Output the [X, Y] coordinate of the center of the cell containing the given text.  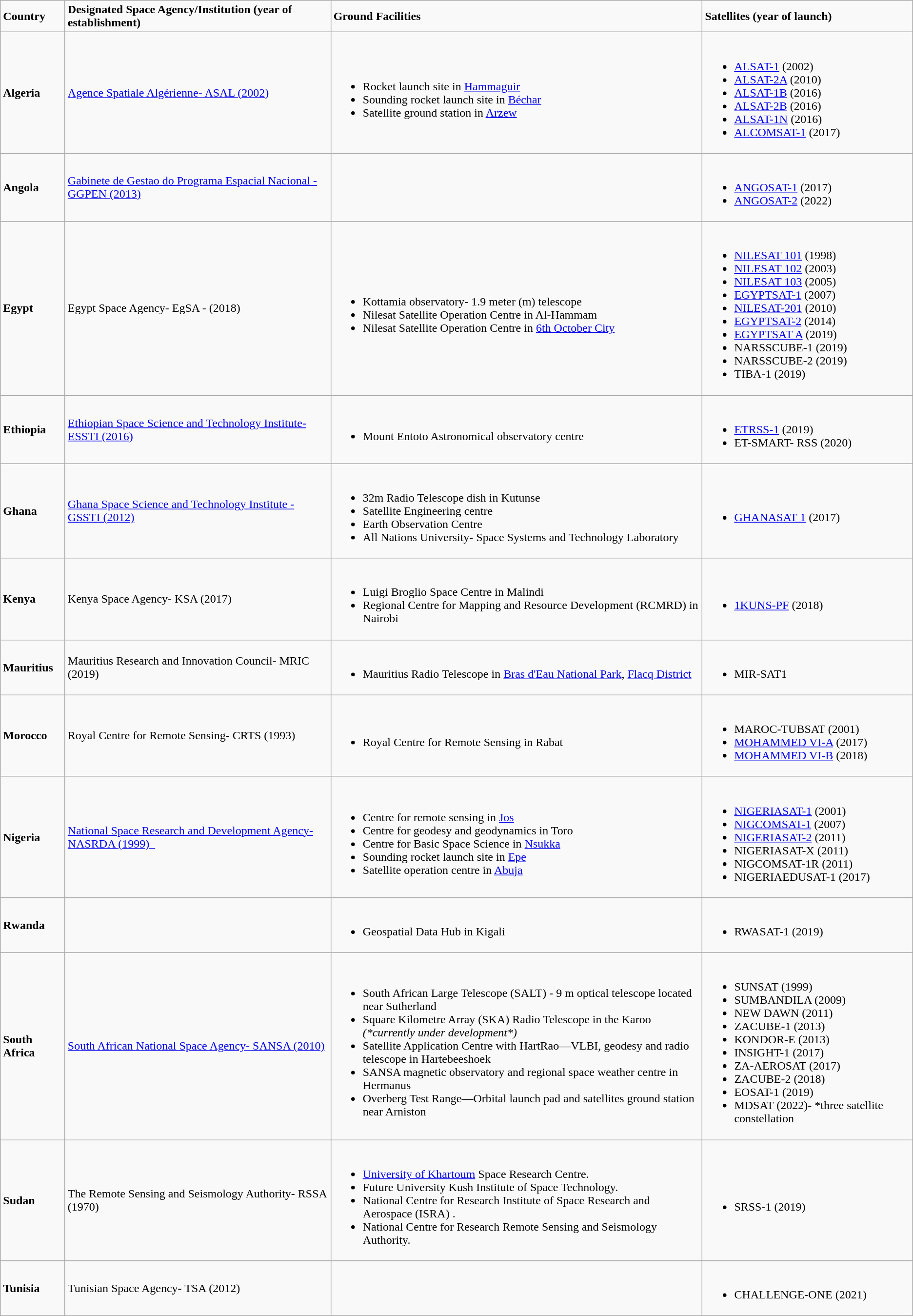
Egypt Space Agency- EgSA - (2018) [198, 308]
Nigeria [33, 837]
Ethiopian Space Science and Technology Institute- ESSTI (2016) [198, 429]
Ghana Space Science and Technology Institute - GSSTI (2012) [198, 511]
Designated Space Agency/Institution (year of establishment) [198, 17]
Egypt [33, 308]
Ghana [33, 511]
Gabinete de Gestao do Programa Espacial Nacional - GGPEN (2013) [198, 187]
ANGOSAT-1 (2017)ANGOSAT-2 (2022) [808, 187]
CHALLENGE-ONE (2021) [808, 1288]
Mount Entoto Astronomical observatory centre [516, 429]
GHANASAT 1 (2017) [808, 511]
Mauritius Radio Telescope in Bras d'Eau National Park, Flacq District [516, 668]
Satellites (year of launch) [808, 17]
The Remote Sensing and Seismology Authority- RSSA (1970) [198, 1200]
Rocket launch site in HammaguirSounding rocket launch site in BécharSatellite ground station in Arzew [516, 93]
Angola [33, 187]
Agence Spatiale Algérienne- ASAL (2002) [198, 93]
Morocco [33, 736]
Ground Facilities [516, 17]
MIR-SAT1 [808, 668]
1KUNS-PF (2018) [808, 599]
NIGERIASAT-1 (2001)NIGCOMSAT-1 (2007)NIGERIASAT-2 (2011)NIGERIASAT-X (2011)NIGCOMSAT-1R (2011)NIGERIAEDUSAT-1 (2017) [808, 837]
Royal Centre for Remote Sensing in Rabat [516, 736]
Luigi Broglio Space Centre in MalindiRegional Centre for Mapping and Resource Development (RCMRD) in Nairobi [516, 599]
Kenya Space Agency- KSA (2017) [198, 599]
National Space Research and Development Agency- NASRDA (1999) [198, 837]
Mauritius [33, 668]
Ethiopia [33, 429]
ALSAT-1 (2002)ALSAT-2A (2010)ALSAT-1B (2016)ALSAT-2B (2016)ALSAT-1N (2016)ALCOMSAT-1 (2017) [808, 93]
Mauritius Research and Innovation Council- MRIC (2019) [198, 668]
Tunisian Space Agency- TSA (2012) [198, 1288]
Sudan [33, 1200]
Rwanda [33, 925]
Algeria [33, 93]
South Africa [33, 1046]
Kottamia observatory- 1.9 meter (m) telescopeNilesat Satellite Operation Centre in Al-HammamNilesat Satellite Operation Centre in 6th October City [516, 308]
SRSS-1 (2019) [808, 1200]
Kenya [33, 599]
Geospatial Data Hub in Kigali [516, 925]
ETRSS-1 (2019)ET-SMART- RSS (2020) [808, 429]
RWASAT-1 (2019) [808, 925]
MAROC-TUBSAT (2001)MOHAMMED VI-A (2017)MOHAMMED VI-B (2018) [808, 736]
Country [33, 17]
Royal Centre for Remote Sensing- CRTS (1993) [198, 736]
South African National Space Agency- SANSA (2010) [198, 1046]
Tunisia [33, 1288]
